From the cell containing the given text, extract its center point as [x, y] coordinate. 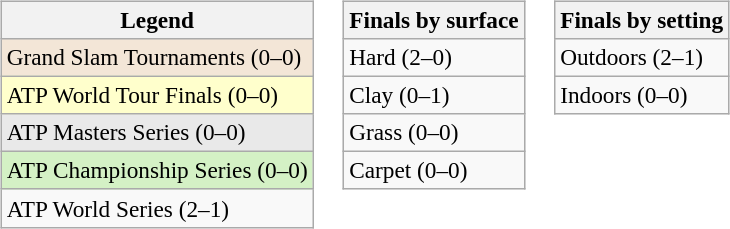
Legend [157, 20]
Finals by setting [642, 20]
ATP World Tour Finals (0–0) [157, 95]
Hard (2–0) [434, 57]
ATP World Series (2–1) [157, 208]
Indoors (0–0) [642, 95]
Carpet (0–0) [434, 171]
Grass (0–0) [434, 133]
ATP Masters Series (0–0) [157, 133]
Clay (0–1) [434, 95]
Grand Slam Tournaments (0–0) [157, 57]
ATP Championship Series (0–0) [157, 171]
Finals by surface [434, 20]
Outdoors (2–1) [642, 57]
